Detect which cell encompasses the target text, then output its [X, Y] center coordinate. 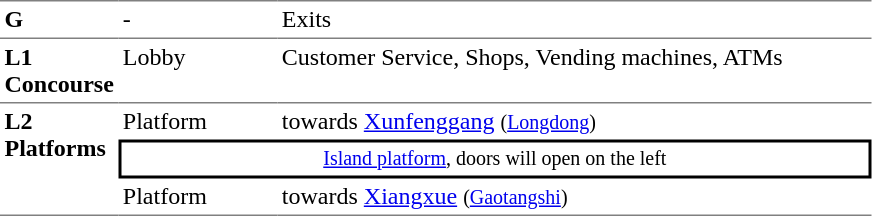
- [198, 19]
L1Concourse [59, 70]
towards Xunfenggang (Longdong) [574, 121]
Island platform, doors will open on the left [494, 160]
towards Xiangxue (Gaotangshi) [574, 197]
L2Platforms [59, 159]
Exits [574, 19]
Customer Service, Shops, Vending machines, ATMs [574, 70]
G [59, 19]
Lobby [198, 70]
